Scan for the cell matching the given text and deliver its (X, Y) coordinate at center. 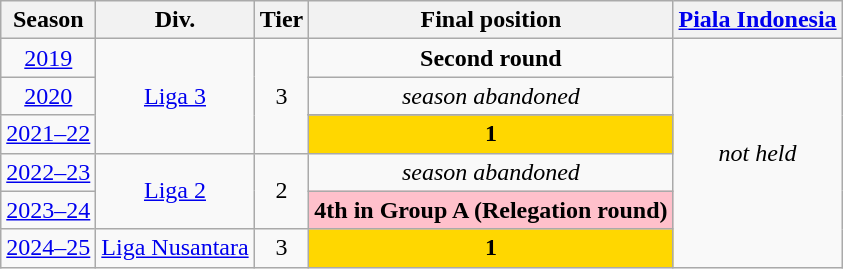
Season (48, 20)
Tier (282, 20)
2022–23 (48, 172)
Final position (491, 20)
2021–22 (48, 134)
2024–25 (48, 248)
4th in Group A (Relegation round) (491, 210)
2023–24 (48, 210)
Liga 3 (175, 96)
Liga 2 (175, 191)
Liga Nusantara (175, 248)
2020 (48, 96)
2 (282, 191)
Second round (491, 58)
Div. (175, 20)
not held (758, 153)
Piala Indonesia (758, 20)
2019 (48, 58)
